Determine the (x, y) coordinate at the center of the cell enclosing the given text.  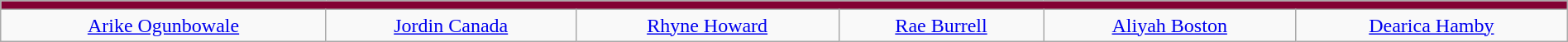
Dearica Hamby (1431, 26)
Rae Burrell (941, 26)
Arike Ogunbowale (164, 26)
Rhyne Howard (707, 26)
Jordin Canada (451, 26)
Aliyah Boston (1169, 26)
